Provide the [x, y] coordinate of the cell's center where the given text is located.  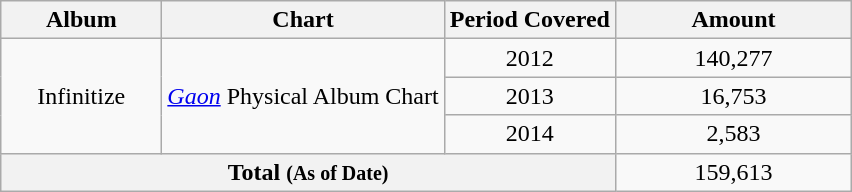
2,583 [733, 134]
2013 [530, 96]
2012 [530, 58]
Chart [303, 20]
Period Covered [530, 20]
159,613 [733, 172]
2014 [530, 134]
Infinitize [82, 96]
Album [82, 20]
140,277 [733, 58]
Gaon Physical Album Chart [303, 96]
Amount [733, 20]
Total (As of Date) [308, 172]
16,753 [733, 96]
